Provide the (x, y) coordinate of the cell's center where the given text is located.  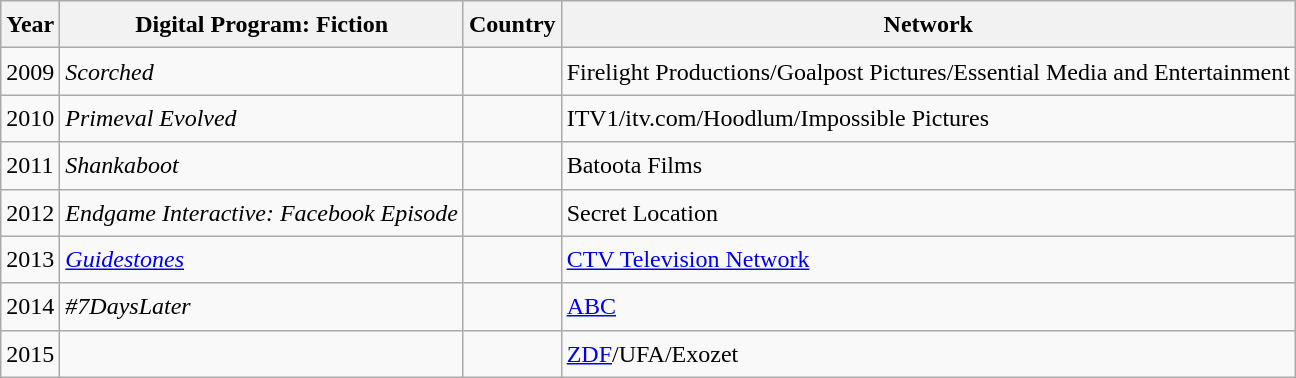
2014 (30, 306)
Guidestones (262, 260)
2011 (30, 166)
Firelight Productions/Goalpost Pictures/Essential Media and Entertainment (928, 72)
Country (512, 24)
ABC (928, 306)
2015 (30, 354)
ZDF/UFA/Exozet (928, 354)
Scorched (262, 72)
Secret Location (928, 212)
2012 (30, 212)
Endgame Interactive: Facebook Episode (262, 212)
CTV Television Network (928, 260)
2013 (30, 260)
Digital Program: Fiction (262, 24)
2010 (30, 118)
Batoota Films (928, 166)
2009 (30, 72)
Network (928, 24)
ITV1/itv.com/Hoodlum/Impossible Pictures (928, 118)
Primeval Evolved (262, 118)
#7DaysLater (262, 306)
Year (30, 24)
Shankaboot (262, 166)
